For the text-containing cell, return its midpoint in [X, Y] coordinate format. 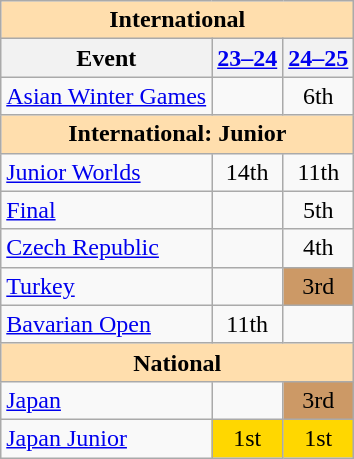
4th [318, 248]
23–24 [248, 58]
14th [248, 172]
National [178, 362]
Turkey [106, 286]
6th [318, 96]
Czech Republic [106, 248]
Japan [106, 400]
5th [318, 210]
Asian Winter Games [106, 96]
Junior Worlds [106, 172]
Event [106, 58]
International: Junior [178, 134]
International [178, 20]
Japan Junior [106, 438]
Final [106, 210]
Bavarian Open [106, 324]
24–25 [318, 58]
